Detect which cell encompasses the target text, then output its (x, y) center coordinate. 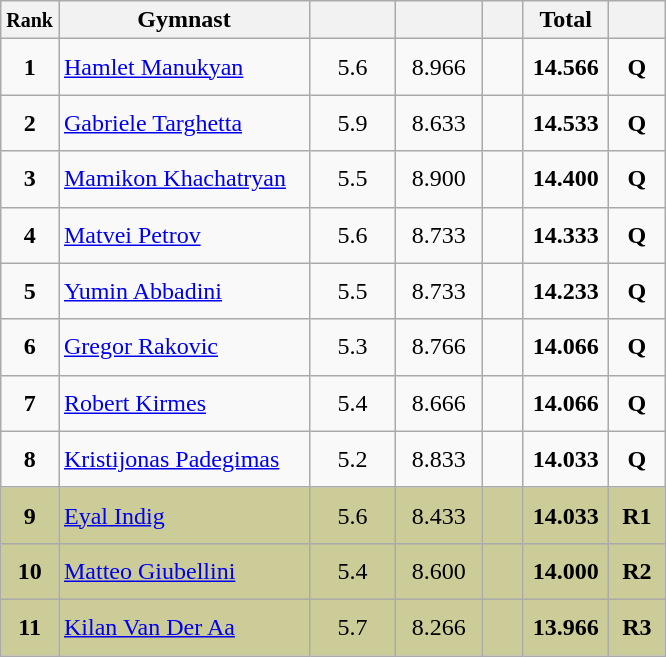
8.433 (439, 515)
Gabriele Targhetta (184, 123)
Robert Kirmes (184, 403)
Mamikon Khachatryan (184, 179)
Yumin Abbadini (184, 291)
Kristijonas Padegimas (184, 459)
8.900 (439, 179)
13.966 (566, 627)
Hamlet Manukyan (184, 67)
Matteo Giubellini (184, 571)
8.266 (439, 627)
Eyal Indig (184, 515)
14.566 (566, 67)
8.766 (439, 347)
8.666 (439, 403)
Rank (30, 20)
11 (30, 627)
4 (30, 235)
1 (30, 67)
14.533 (566, 123)
Matvei Petrov (184, 235)
R3 (637, 627)
Kilan Van Der Aa (184, 627)
Gymnast (184, 20)
5.7 (353, 627)
14.000 (566, 571)
Gregor Rakovic (184, 347)
8.966 (439, 67)
5.2 (353, 459)
8.600 (439, 571)
10 (30, 571)
5.3 (353, 347)
Total (566, 20)
5 (30, 291)
2 (30, 123)
R2 (637, 571)
6 (30, 347)
9 (30, 515)
R1 (637, 515)
14.400 (566, 179)
3 (30, 179)
8.833 (439, 459)
8.633 (439, 123)
5.9 (353, 123)
14.333 (566, 235)
14.233 (566, 291)
8 (30, 459)
7 (30, 403)
